Scan for the cell matching the given text and deliver its [X, Y] coordinate at center. 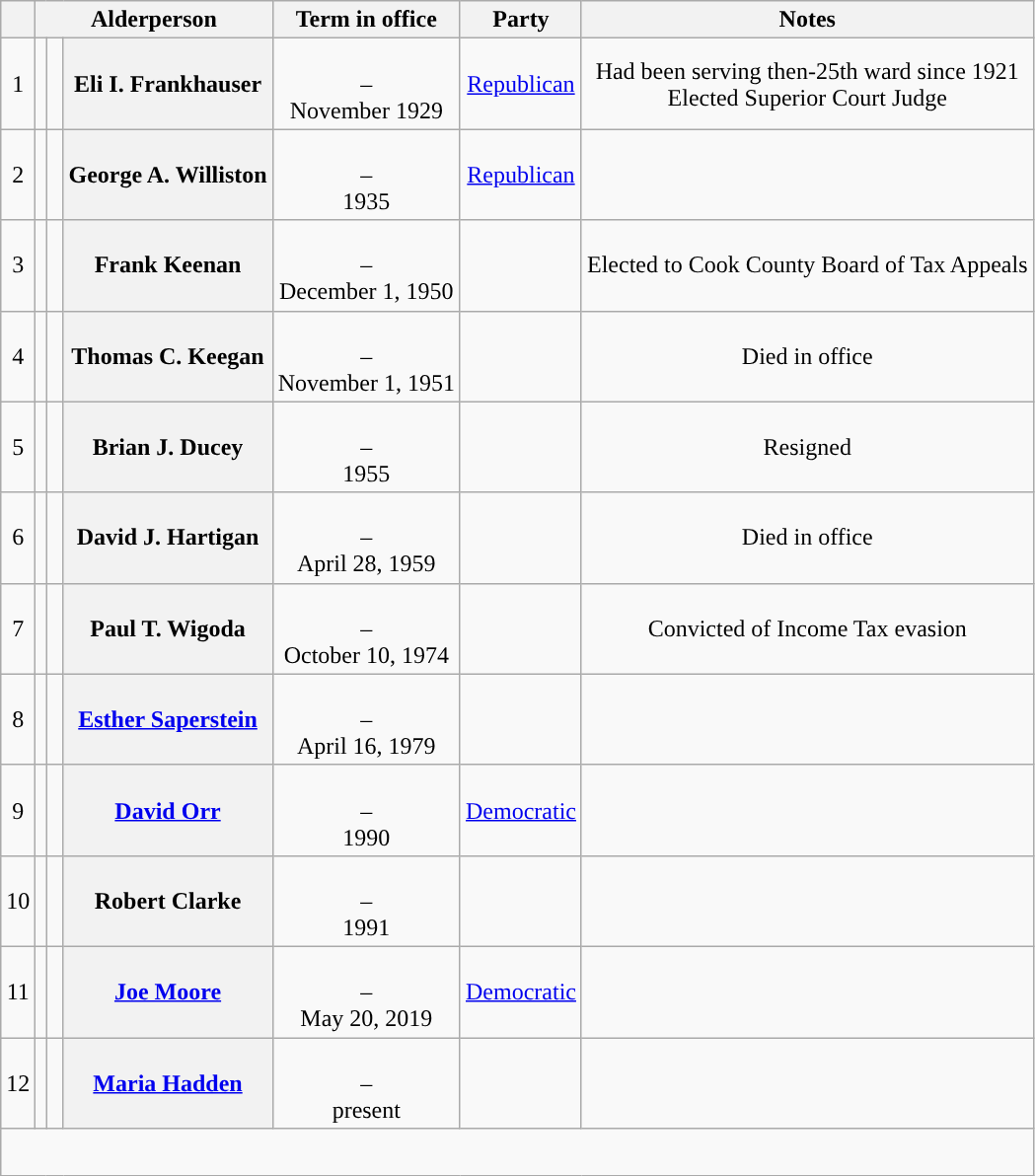
3 [18, 265]
–1990 [366, 810]
–October 10, 1974 [366, 628]
–1991 [366, 901]
Term in office [366, 20]
David Orr [168, 810]
9 [18, 810]
8 [18, 719]
Elected to Cook County Board of Tax Appeals [807, 265]
Esther Saperstein [168, 719]
Eli I. Frankhauser [168, 84]
George A. Williston [168, 175]
12 [18, 1083]
Joe Moore [168, 992]
Had been serving then-25th ward since 1921 Elected Superior Court Judge [807, 84]
–November 1, 1951 [366, 356]
–April 28, 1959 [366, 538]
10 [18, 901]
Maria Hadden [168, 1083]
6 [18, 538]
2 [18, 175]
David J. Hartigan [168, 538]
Convicted of Income Tax evasion [807, 628]
Resigned [807, 447]
4 [18, 356]
Robert Clarke [168, 901]
5 [18, 447]
11 [18, 992]
–1935 [366, 175]
–November 1929 [366, 84]
Alderperson [154, 20]
Thomas C. Keegan [168, 356]
–December 1, 1950 [366, 265]
Paul T. Wigoda [168, 628]
Party [521, 20]
Notes [807, 20]
Brian J. Ducey [168, 447]
Frank Keenan [168, 265]
1 [18, 84]
7 [18, 628]
–present [366, 1083]
–April 16, 1979 [366, 719]
–May 20, 2019 [366, 992]
–1955 [366, 447]
